Scan for the cell matching the given text and deliver its (x, y) coordinate at center. 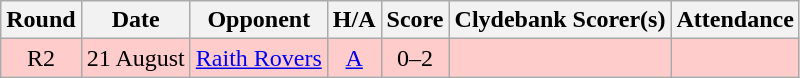
Date (136, 20)
0–2 (415, 58)
R2 (41, 58)
21 August (136, 58)
H/A (354, 20)
Attendance (735, 20)
Round (41, 20)
A (354, 58)
Raith Rovers (258, 58)
Score (415, 20)
Opponent (258, 20)
Clydebank Scorer(s) (560, 20)
